Locate the cell with the specified text and output its (x, y) center coordinate. 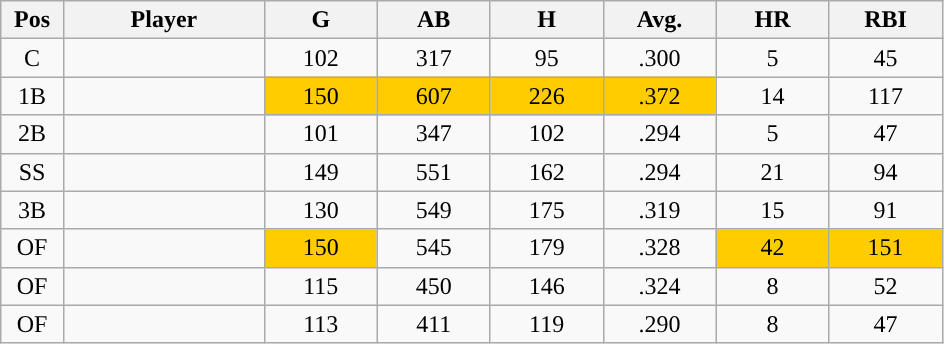
H (546, 20)
545 (434, 248)
.300 (660, 58)
3B (32, 210)
52 (886, 286)
.328 (660, 248)
2B (32, 134)
.372 (660, 96)
317 (434, 58)
91 (886, 210)
Avg. (660, 20)
Player (164, 20)
226 (546, 96)
15 (772, 210)
HR (772, 20)
146 (546, 286)
117 (886, 96)
G (320, 20)
21 (772, 172)
119 (546, 324)
450 (434, 286)
130 (320, 210)
551 (434, 172)
C (32, 58)
.290 (660, 324)
SS (32, 172)
607 (434, 96)
151 (886, 248)
95 (546, 58)
162 (546, 172)
101 (320, 134)
45 (886, 58)
179 (546, 248)
AB (434, 20)
94 (886, 172)
115 (320, 286)
175 (546, 210)
RBI (886, 20)
113 (320, 324)
42 (772, 248)
1B (32, 96)
149 (320, 172)
.324 (660, 286)
347 (434, 134)
14 (772, 96)
.319 (660, 210)
Pos (32, 20)
549 (434, 210)
411 (434, 324)
